Locate the cell with the specified text and output its [X, Y] center coordinate. 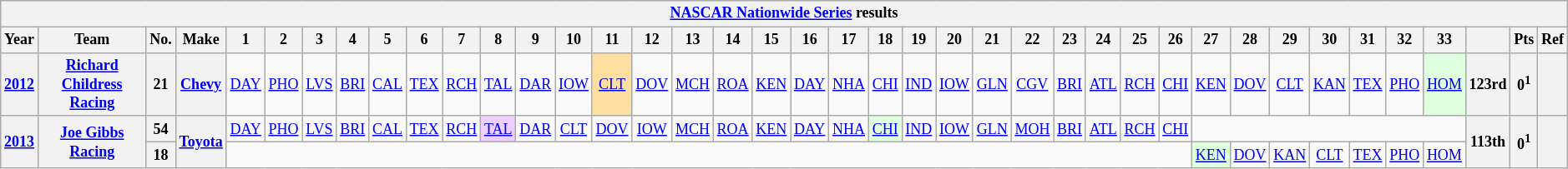
7 [462, 40]
30 [1330, 40]
23 [1070, 40]
25 [1140, 40]
20 [955, 40]
2 [284, 40]
54 [160, 128]
Joe Gibbs Racing [92, 142]
113th [1488, 142]
5 [387, 40]
17 [849, 40]
27 [1211, 40]
3 [319, 40]
28 [1250, 40]
13 [693, 40]
4 [352, 40]
Chevy [200, 84]
19 [918, 40]
15 [771, 40]
6 [424, 40]
2012 [20, 84]
123rd [1488, 84]
8 [498, 40]
Richard Childress Racing [92, 84]
29 [1290, 40]
NASCAR Nationwide Series results [784, 13]
MOH [1032, 128]
16 [810, 40]
12 [652, 40]
CGV [1032, 84]
32 [1404, 40]
33 [1444, 40]
14 [733, 40]
26 [1176, 40]
Toyota [200, 142]
22 [1032, 40]
9 [536, 40]
11 [612, 40]
10 [574, 40]
Ref [1553, 40]
Pts [1525, 40]
31 [1368, 40]
2013 [20, 142]
Make [200, 40]
Team [92, 40]
1 [245, 40]
Year [20, 40]
24 [1103, 40]
No. [160, 40]
